Pinpoint the cell where the given text exists, returning its (x, y) midpoint coordinate. 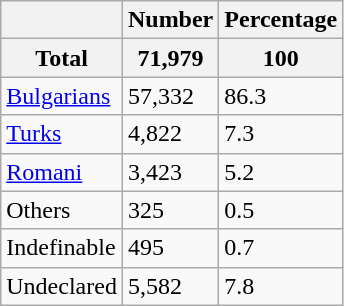
325 (170, 210)
0.5 (281, 210)
5,582 (170, 286)
Turks (62, 134)
Indefinable (62, 248)
Total (62, 58)
7.3 (281, 134)
57,332 (170, 96)
86.3 (281, 96)
Romani (62, 172)
495 (170, 248)
3,423 (170, 172)
100 (281, 58)
Number (170, 20)
Bulgarians (62, 96)
Others (62, 210)
0.7 (281, 248)
4,822 (170, 134)
7.8 (281, 286)
Undeclared (62, 286)
5.2 (281, 172)
71,979 (170, 58)
Percentage (281, 20)
